Search for the cell housing the specified text and yield its [X, Y] center coordinate. 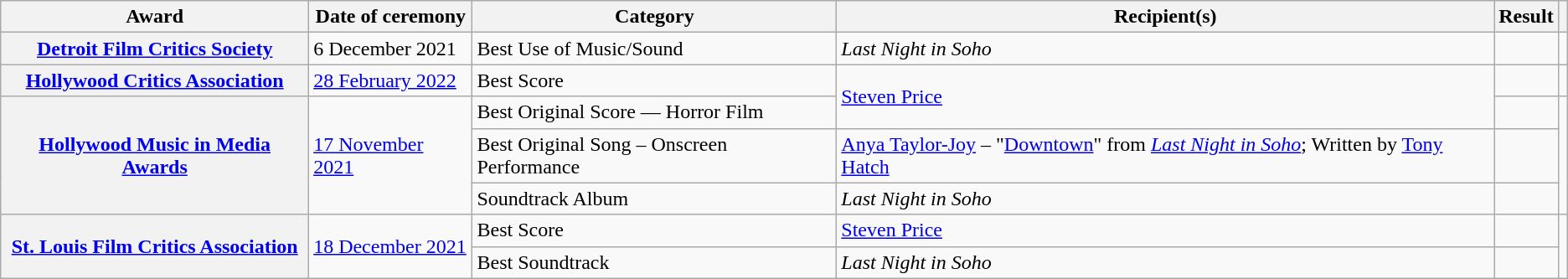
28 February 2022 [390, 80]
Date of ceremony [390, 17]
Anya Taylor-Joy – "Downtown" from Last Night in Soho; Written by Tony Hatch [1166, 156]
Best Original Score — Horror Film [655, 112]
Best Soundtrack [655, 262]
Hollywood Music in Media Awards [155, 156]
Hollywood Critics Association [155, 80]
Category [655, 17]
Recipient(s) [1166, 17]
St. Louis Film Critics Association [155, 246]
Detroit Film Critics Society [155, 49]
Best Use of Music/Sound [655, 49]
Result [1526, 17]
17 November 2021 [390, 156]
18 December 2021 [390, 246]
6 December 2021 [390, 49]
Best Original Song – Onscreen Performance [655, 156]
Award [155, 17]
Soundtrack Album [655, 199]
